Find where the given text appears and provide that cell's center as [x, y] coordinate. 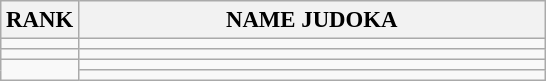
RANK [40, 20]
NAME JUDOKA [312, 20]
